Detect which cell encompasses the target text, then output its (x, y) center coordinate. 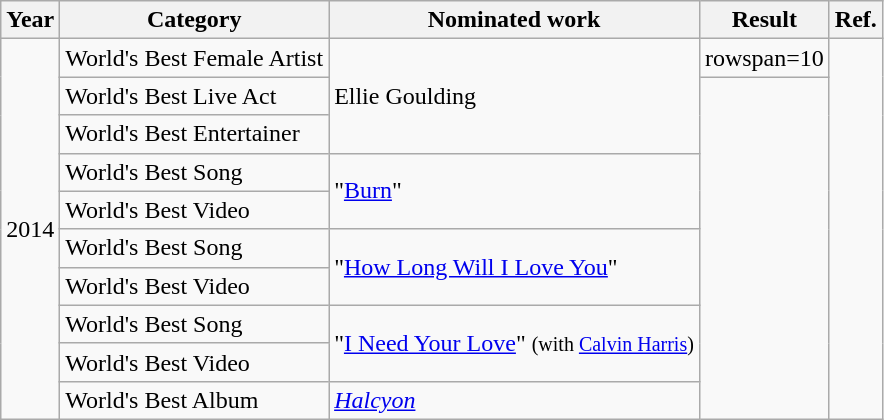
2014 (30, 230)
World's Best Album (194, 400)
Ellie Goulding (514, 96)
rowspan=10 (764, 58)
"I Need Your Love" (with Calvin Harris) (514, 343)
World's Best Entertainer (194, 134)
World's Best Live Act (194, 96)
Halcyon (514, 400)
Year (30, 20)
Result (764, 20)
Category (194, 20)
"How Long Will I Love You" (514, 267)
Ref. (856, 20)
World's Best Female Artist (194, 58)
"Burn" (514, 191)
Nominated work (514, 20)
